From the cell containing the given text, extract its center point as [x, y] coordinate. 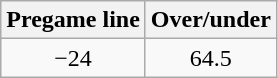
−24 [74, 58]
64.5 [210, 58]
Pregame line [74, 20]
Over/under [210, 20]
